Return the (x, y) coordinate for the center point of the cell that contains the specified text.  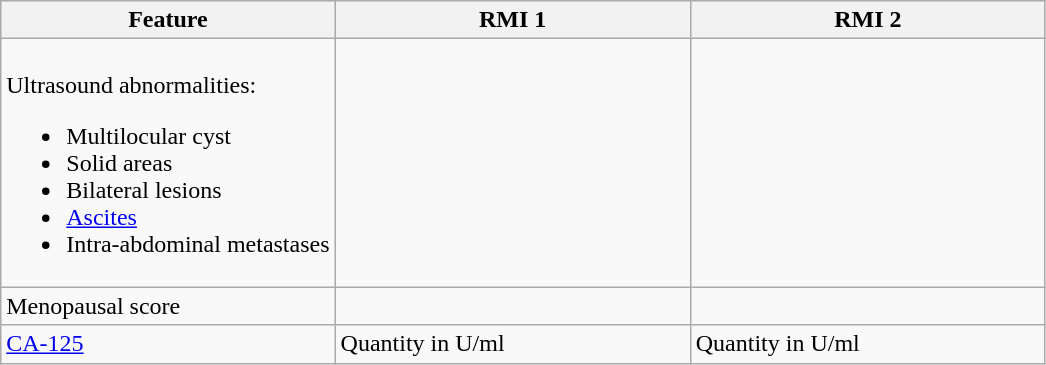
RMI 1 (512, 20)
Menopausal score (168, 306)
CA-125 (168, 344)
Feature (168, 20)
RMI 2 (868, 20)
Ultrasound abnormalities:Multilocular cystSolid areasBilateral lesionsAscitesIntra-abdominal metastases (168, 163)
